Extract the (X, Y) coordinate from the center of the cell holding the provided text.  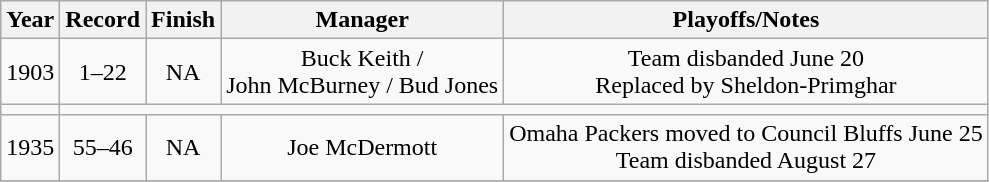
Manager (362, 20)
Team disbanded June 20Replaced by Sheldon-Primghar (746, 72)
1–22 (103, 72)
55–46 (103, 148)
Finish (184, 20)
Omaha Packers moved to Council Bluffs June 25Team disbanded August 27 (746, 148)
Buck Keith / John McBurney / Bud Jones (362, 72)
Record (103, 20)
Playoffs/Notes (746, 20)
1935 (30, 148)
1903 (30, 72)
Year (30, 20)
Joe McDermott (362, 148)
